Detect which cell encompasses the target text, then output its (X, Y) center coordinate. 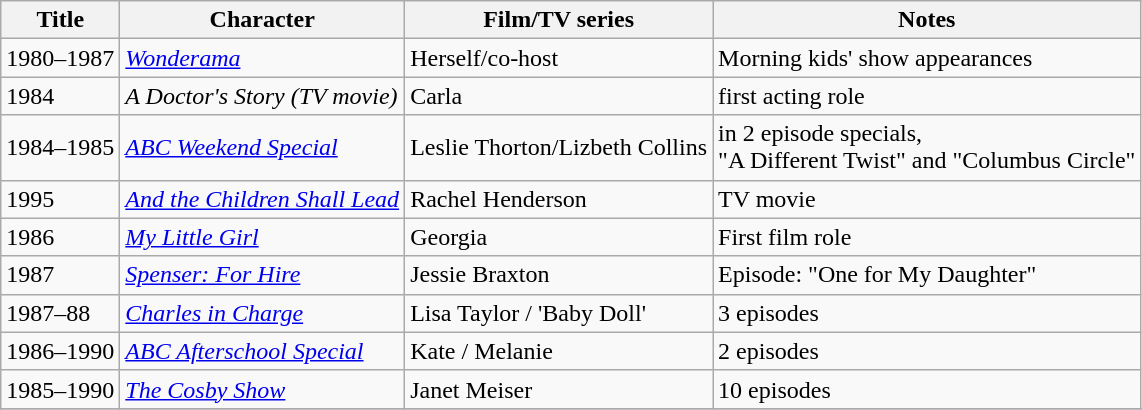
Spenser: For Hire (262, 275)
1987 (60, 275)
1985–1990 (60, 389)
Rachel Henderson (559, 199)
2 episodes (927, 351)
First film role (927, 237)
Jessie Braxton (559, 275)
Herself/co-host (559, 58)
first acting role (927, 96)
1986 (60, 237)
A Doctor's Story (TV movie) (262, 96)
Episode: "One for My Daughter" (927, 275)
3 episodes (927, 313)
1987–88 (60, 313)
And the Children Shall Lead (262, 199)
1984 (60, 96)
Kate / Melanie (559, 351)
Notes (927, 20)
ABC Weekend Special (262, 148)
in 2 episode specials, "A Different Twist" and "Columbus Circle" (927, 148)
Film/TV series (559, 20)
The Cosby Show (262, 389)
1984–1985 (60, 148)
Carla (559, 96)
Janet Meiser (559, 389)
1995 (60, 199)
Title (60, 20)
Charles in Charge (262, 313)
1980–1987 (60, 58)
10 episodes (927, 389)
ABC Afterschool Special (262, 351)
Georgia (559, 237)
TV movie (927, 199)
My Little Girl (262, 237)
Lisa Taylor / 'Baby Doll' (559, 313)
Wonderama (262, 58)
Character (262, 20)
1986–1990 (60, 351)
Morning kids' show appearances (927, 58)
Leslie Thorton/Lizbeth Collins (559, 148)
